Output the [X, Y] coordinate of the center of the cell containing the given text.  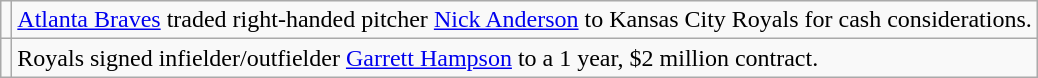
Atlanta Braves traded right-handed pitcher Nick Anderson to Kansas City Royals for cash considerations. [525, 20]
Royals signed infielder/outfielder Garrett Hampson to a 1 year, $2 million contract. [525, 58]
